Return (x, y) of the center of cell containing provided text 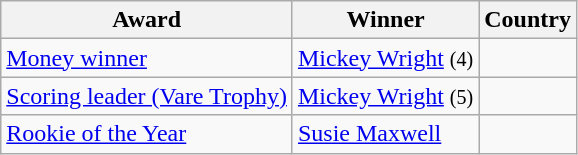
Award (147, 20)
Money winner (147, 58)
Winner (385, 20)
Mickey Wright (5) (385, 96)
Country (528, 20)
Scoring leader (Vare Trophy) (147, 96)
Rookie of the Year (147, 134)
Susie Maxwell (385, 134)
Mickey Wright (4) (385, 58)
